Output the [X, Y] coordinate of the center of the cell containing the given text.  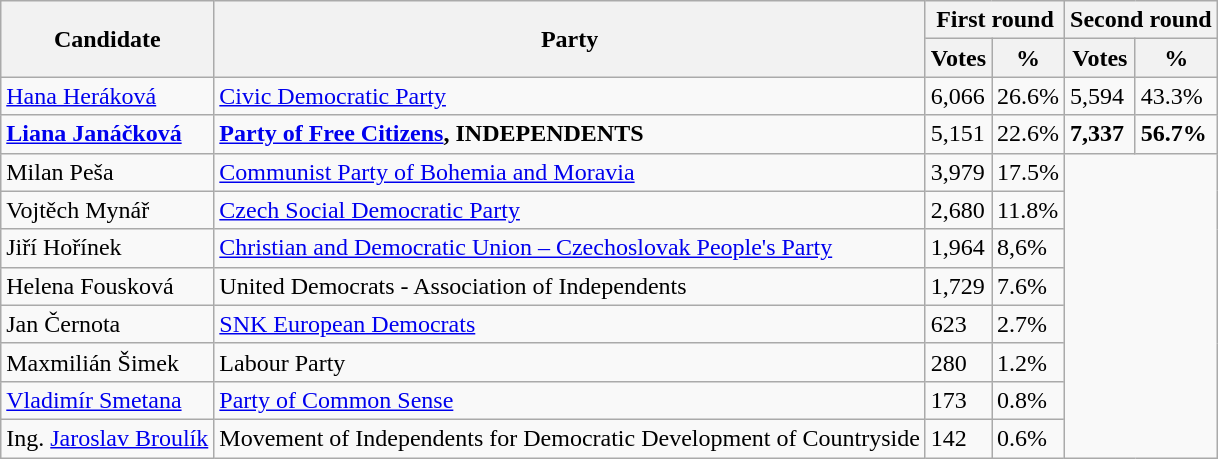
Jan Černota [108, 324]
1.2% [1028, 362]
Civic Democratic Party [570, 96]
5,151 [958, 134]
2.7% [1028, 324]
Milan Peša [108, 172]
3,979 [958, 172]
6,066 [958, 96]
Party of Free Citizens, INDEPENDENTS [570, 134]
8,6% [1028, 248]
1,729 [958, 286]
Jiří Hořínek [108, 248]
5,594 [1100, 96]
Ing. Jaroslav Broulík [108, 438]
Party of Common Sense [570, 400]
Candidate [108, 39]
7,337 [1100, 134]
43.3% [1176, 96]
Second round [1142, 20]
0.6% [1028, 438]
Helena Fousková [108, 286]
173 [958, 400]
2,680 [958, 210]
Maxmilián Šimek [108, 362]
623 [958, 324]
First round [994, 20]
22.6% [1028, 134]
Party [570, 39]
280 [958, 362]
56.7% [1176, 134]
17.5% [1028, 172]
142 [958, 438]
SNK European Democrats [570, 324]
United Democrats - Association of Independents [570, 286]
Labour Party [570, 362]
Movement of Independents for Democratic Development of Countryside [570, 438]
Hana Heráková [108, 96]
26.6% [1028, 96]
Christian and Democratic Union – Czechoslovak People's Party [570, 248]
Vojtěch Mynář [108, 210]
11.8% [1028, 210]
Vladimír Smetana [108, 400]
0.8% [1028, 400]
1,964 [958, 248]
Communist Party of Bohemia and Moravia [570, 172]
Liana Janáčková [108, 134]
7.6% [1028, 286]
Czech Social Democratic Party [570, 210]
